Capture the cell that displays the provided text and extract its [x, y] central coordinate. 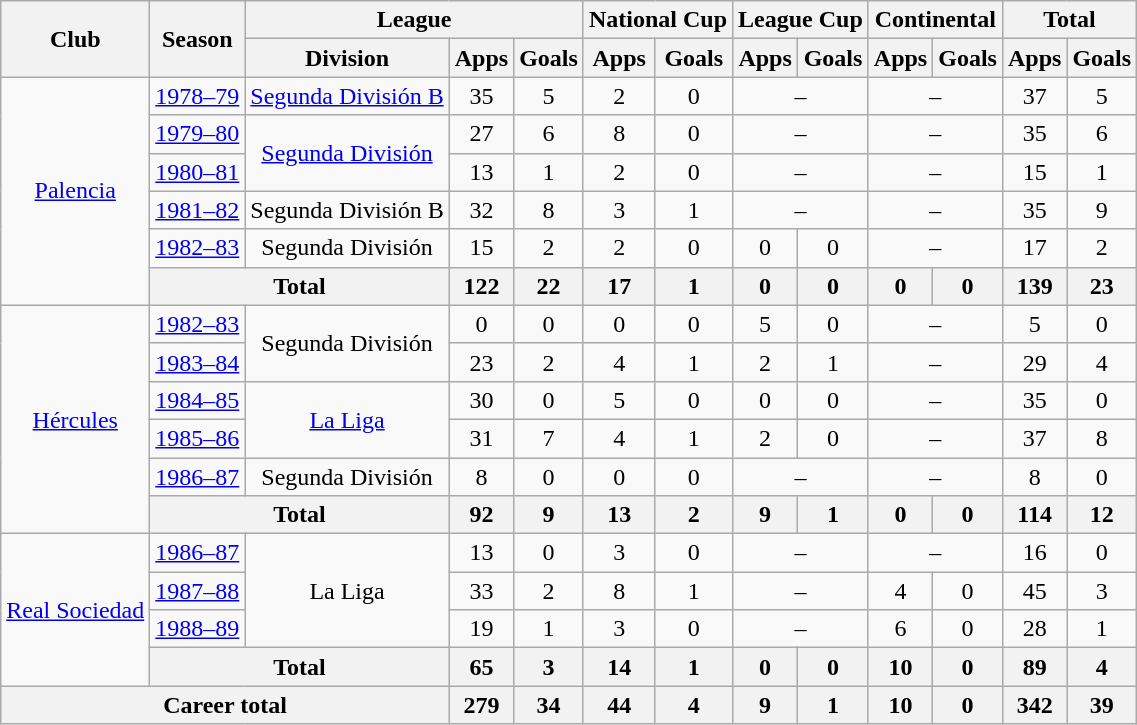
Season [198, 39]
45 [1034, 591]
1988–89 [198, 629]
1981–82 [198, 210]
342 [1034, 705]
31 [481, 438]
44 [619, 705]
League [414, 20]
19 [481, 629]
7 [549, 438]
Hércules [76, 419]
League Cup [801, 20]
1980–81 [198, 172]
27 [481, 134]
28 [1034, 629]
12 [1102, 515]
33 [481, 591]
139 [1034, 286]
114 [1034, 515]
Career total [225, 705]
39 [1102, 705]
122 [481, 286]
1983–84 [198, 362]
89 [1034, 667]
Division [347, 58]
1978–79 [198, 96]
29 [1034, 362]
65 [481, 667]
92 [481, 515]
1985–86 [198, 438]
30 [481, 400]
16 [1034, 553]
1979–80 [198, 134]
22 [549, 286]
1987–88 [198, 591]
279 [481, 705]
32 [481, 210]
Club [76, 39]
National Cup [658, 20]
1984–85 [198, 400]
34 [549, 705]
Continental [935, 20]
14 [619, 667]
Real Sociedad [76, 610]
Palencia [76, 191]
